For the text-containing cell, return its midpoint in (X, Y) coordinate format. 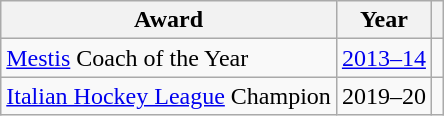
2013–14 (384, 58)
Italian Hockey League Champion (169, 96)
Mestis Coach of the Year (169, 58)
Award (169, 20)
Year (384, 20)
2019–20 (384, 96)
